Provide the [x, y] coordinate of the cell's center where the given text is located.  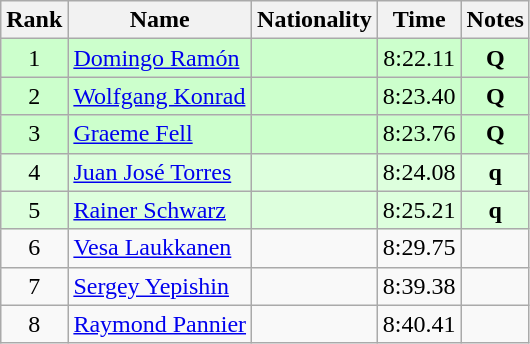
5 [34, 210]
Graeme Fell [160, 134]
3 [34, 134]
2 [34, 96]
8:22.11 [419, 58]
8 [34, 324]
1 [34, 58]
Notes [495, 20]
8:24.08 [419, 172]
Vesa Laukkanen [160, 248]
8:23.40 [419, 96]
8:23.76 [419, 134]
6 [34, 248]
Juan José Torres [160, 172]
Time [419, 20]
8:39.38 [419, 286]
8:29.75 [419, 248]
Wolfgang Konrad [160, 96]
Rainer Schwarz [160, 210]
Nationality [315, 20]
7 [34, 286]
4 [34, 172]
Raymond Pannier [160, 324]
8:25.21 [419, 210]
Domingo Ramón [160, 58]
8:40.41 [419, 324]
Name [160, 20]
Rank [34, 20]
Sergey Yepishin [160, 286]
